Extract the [x, y] coordinate from the center of the cell holding the provided text.  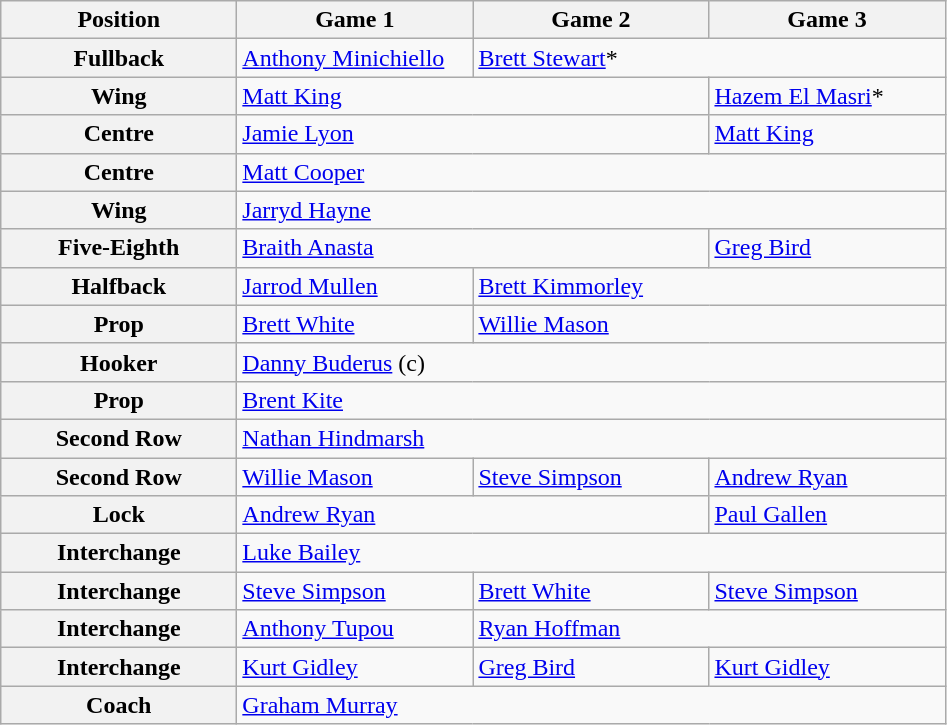
Game 3 [827, 20]
Position [119, 20]
Anthony Minichiello [355, 58]
Hazem El Masri* [827, 96]
Five-Eighth [119, 248]
Anthony Tupou [355, 629]
Ryan Hoffman [709, 629]
Brent Kite [591, 400]
Halfback [119, 286]
Matt Cooper [591, 172]
Fullback [119, 58]
Hooker [119, 362]
Game 1 [355, 20]
Coach [119, 705]
Paul Gallen [827, 515]
Nathan Hindmarsh [591, 438]
Jarrod Mullen [355, 286]
Brett Stewart* [709, 58]
Lock [119, 515]
Jarryd Hayne [591, 210]
Game 2 [591, 20]
Braith Anasta [473, 248]
Graham Murray [591, 705]
Danny Buderus (c) [591, 362]
Brett Kimmorley [709, 286]
Jamie Lyon [473, 134]
Luke Bailey [591, 553]
